For the text-containing cell, return its midpoint in [X, Y] coordinate format. 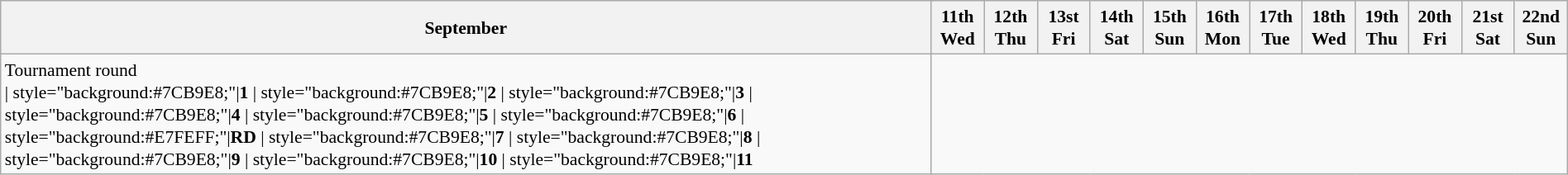
September [466, 27]
12thThu [1011, 27]
22ndSun [1541, 27]
18thWed [1329, 27]
13stFri [1064, 27]
21stSat [1488, 27]
16thMon [1222, 27]
19thThu [1382, 27]
14thSat [1116, 27]
15thSun [1169, 27]
17thTue [1275, 27]
11thWed [958, 27]
20thFri [1435, 27]
